Extract the [X, Y] coordinate from the center of the cell holding the provided text.  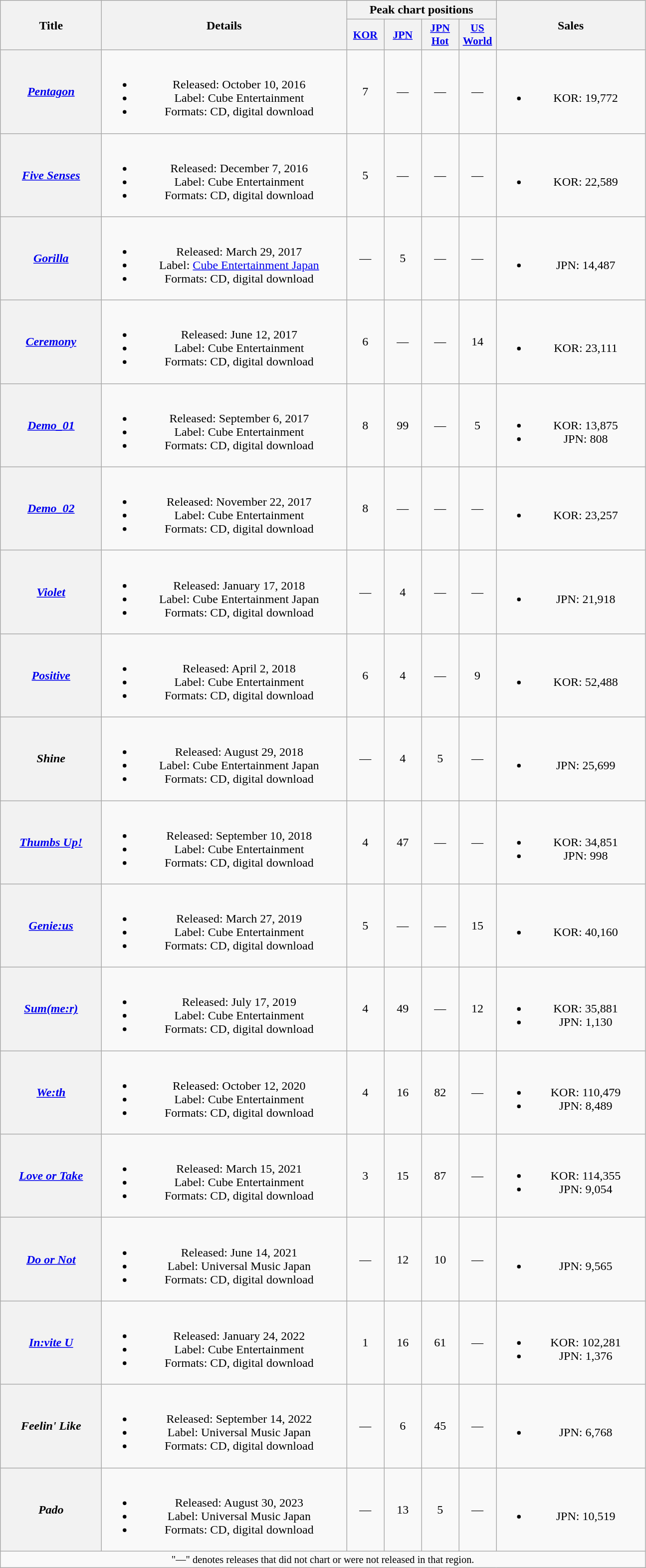
KOR: 23,111 [571, 341]
99 [403, 425]
Positive [51, 675]
Released: April 2, 2018 Label: Cube EntertainmentFormats: CD, digital download [224, 675]
Sum(me:r) [51, 1009]
We:th [51, 1092]
KOR: 102,281JPN: 1,376 [571, 1343]
Thumbs Up! [51, 843]
KOR: 13,875JPN: 808 [571, 425]
Demo_01 [51, 425]
9 [478, 675]
KOR: 110,479JPN: 8,489 [571, 1092]
Violet [51, 592]
KOR: 23,257 [571, 508]
Released: July 17, 2019 Label: Cube EntertainmentFormats: CD, digital download [224, 1009]
Sales [571, 25]
Released: November 22, 2017 Label: Cube EntertainmentFormats: CD, digital download [224, 508]
JPN Hot [440, 35]
Do or Not [51, 1259]
KOR: 114,355JPN: 9,054 [571, 1176]
Released: August 29, 2018 Label: Cube Entertainment JapanFormats: CD, digital download [224, 759]
KOR: 34,851JPN: 998 [571, 843]
Shine [51, 759]
Released: September 14, 2022 Label: Universal Music JapanFormats: CD, digital download [224, 1426]
JPN [403, 35]
KOR: 52,488 [571, 675]
14 [478, 341]
JPN: 6,768 [571, 1426]
KOR [365, 35]
10 [440, 1259]
KOR: 19,772 [571, 92]
Five Senses [51, 175]
Feelin' Like [51, 1426]
Demo_02 [51, 508]
JPN: 21,918 [571, 592]
KOR: 35,881JPN: 1,130 [571, 1009]
49 [403, 1009]
JPN: 25,699 [571, 759]
Released: October 12, 2020 Label: Cube EntertainmentFormats: CD, digital download [224, 1092]
Released: December 7, 2016 Label: Cube EntertainmentFormats: CD, digital download [224, 175]
Released: September 6, 2017 Label: Cube EntertainmentFormats: CD, digital download [224, 425]
82 [440, 1092]
USWorld [478, 35]
JPN: 14,487 [571, 259]
45 [440, 1426]
Love or Take [51, 1176]
Details [224, 25]
In:vite U [51, 1343]
JPN: 10,519 [571, 1510]
87 [440, 1176]
Title [51, 25]
Gorilla [51, 259]
KOR: 22,589 [571, 175]
Released: September 10, 2018 Label: Cube EntertainmentFormats: CD, digital download [224, 843]
61 [440, 1343]
Released: March 15, 2021 Label: Cube EntertainmentFormats: CD, digital download [224, 1176]
KOR: 40,160 [571, 926]
JPN: 9,565 [571, 1259]
Released: March 27, 2019 Label: Cube EntertainmentFormats: CD, digital download [224, 926]
Released: January 24, 2022 Label: Cube EntertainmentFormats: CD, digital download [224, 1343]
"—" denotes releases that did not chart or were not released in that region. [323, 1560]
Released: June 12, 2017 Label: Cube EntertainmentFormats: CD, digital download [224, 341]
Genie:us [51, 926]
Released: June 14, 2021 Label: Universal Music JapanFormats: CD, digital download [224, 1259]
Pado [51, 1510]
Released: October 10, 2016 Label: Cube EntertainmentFormats: CD, digital download [224, 92]
1 [365, 1343]
Ceremony [51, 341]
Peak chart positions [422, 10]
47 [403, 843]
13 [403, 1510]
7 [365, 92]
Pentagon [51, 92]
Released: January 17, 2018 Label: Cube Entertainment JapanFormats: CD, digital download [224, 592]
Released: March 29, 2017 Label: Cube Entertainment JapanFormats: CD, digital download [224, 259]
Released: August 30, 2023 Label: Universal Music JapanFormats: CD, digital download [224, 1510]
3 [365, 1176]
